Extract the (X, Y) coordinate from the center of the cell holding the provided text.  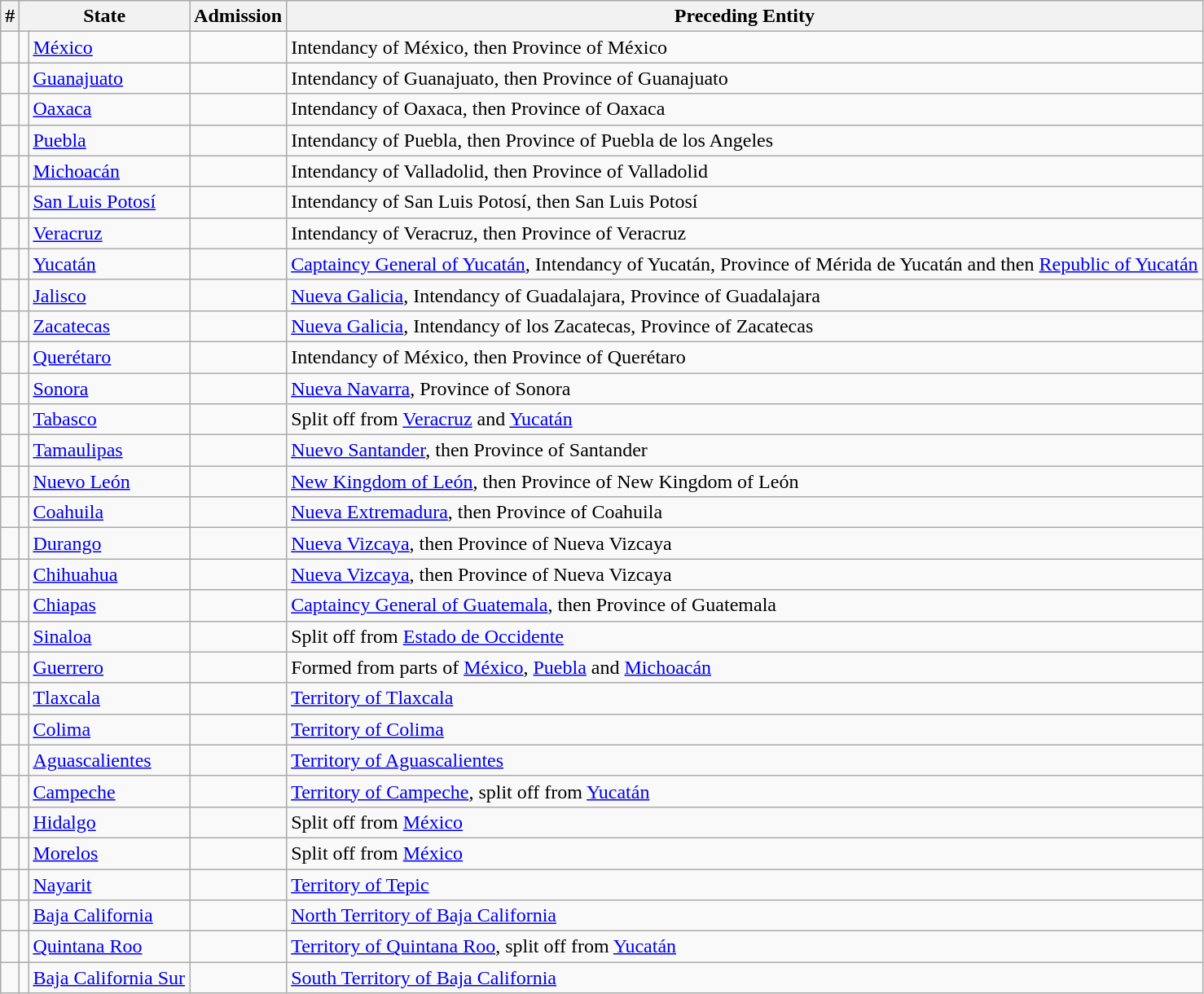
Intendancy of Valladolid, then Province of Valladolid (745, 171)
Territory of Tlaxcala (745, 698)
Intendancy of Puebla, then Province of Puebla de los Angeles (745, 140)
North Territory of Baja California (745, 916)
Split off from Veracruz and Yucatán (745, 420)
Quintana Roo (109, 947)
Formed from parts of México, Puebla and Michoacán (745, 667)
Admission (238, 16)
Jalisco (109, 295)
Campeche (109, 791)
Territory of Campeche, split off from Yucatán (745, 791)
Puebla (109, 140)
Querétaro (109, 357)
Intendancy of Guanajuato, then Province of Guanajuato (745, 78)
Split off from Estado de Occidente (745, 636)
Territory of Aguascalientes (745, 760)
Nuevo León (109, 482)
State (104, 16)
Veracruz (109, 233)
# (10, 16)
Nuevo Santander, then Province of Santander (745, 451)
Chiapas (109, 605)
Territory of Quintana Roo, split off from Yucatán (745, 947)
Sonora (109, 389)
Captaincy General of Yucatán, Intendancy of Yucatán, Province of Mérida de Yucatán and then Republic of Yucatán (745, 264)
Captaincy General of Guatemala, then Province of Guatemala (745, 605)
Michoacán (109, 171)
Intendancy of San Luis Potosí, then San Luis Potosí (745, 202)
Intendancy of Oaxaca, then Province of Oaxaca (745, 109)
South Territory of Baja California (745, 978)
Nayarit (109, 884)
Guanajuato (109, 78)
Chihuahua (109, 574)
Nueva Galicia, Intendancy of los Zacatecas, Province of Zacatecas (745, 326)
Intendancy of México, then Province of México (745, 47)
Territory of Tepic (745, 884)
Hidalgo (109, 822)
Nueva Navarra, Province of Sonora (745, 389)
San Luis Potosí (109, 202)
Durango (109, 543)
Colima (109, 729)
Guerrero (109, 667)
Tlaxcala (109, 698)
New Kingdom of León, then Province of New Kingdom of León (745, 482)
Oaxaca (109, 109)
Territory of Colima (745, 729)
Coahuila (109, 512)
México (109, 47)
Sinaloa (109, 636)
Baja California (109, 916)
Baja California Sur (109, 978)
Morelos (109, 853)
Yucatán (109, 264)
Aguascalientes (109, 760)
Nueva Galicia, Intendancy of Guadalajara, Province of Guadalajara (745, 295)
Intendancy of Veracruz, then Province of Veracruz (745, 233)
Tamaulipas (109, 451)
Preceding Entity (745, 16)
Tabasco (109, 420)
Zacatecas (109, 326)
Nueva Extremadura, then Province of Coahuila (745, 512)
Intendancy of México, then Province of Querétaro (745, 357)
